Provide the [X, Y] coordinate of the cell's center where the given text is located.  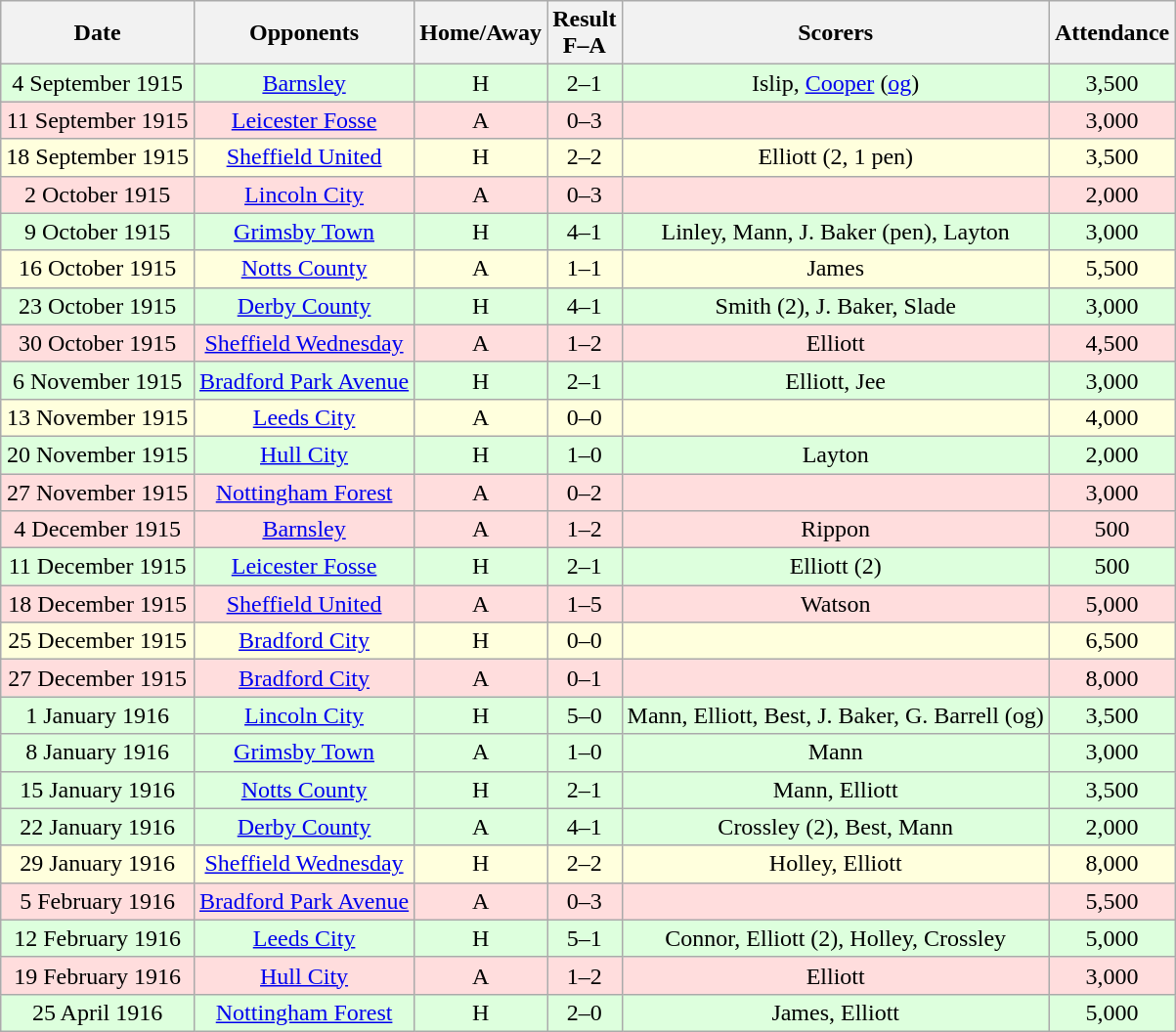
5 February 1916 [98, 901]
Islip, Cooper (og) [835, 83]
16 October 1915 [98, 269]
0–1 [585, 678]
9 October 1915 [98, 232]
29 January 1916 [98, 864]
15 January 1916 [98, 790]
13 November 1915 [98, 417]
5–0 [585, 715]
James [835, 269]
1 January 1916 [98, 715]
Scorers [835, 33]
Date [98, 33]
27 November 1915 [98, 492]
11 September 1915 [98, 120]
Elliott (2, 1 pen) [835, 157]
27 December 1915 [98, 678]
4 December 1915 [98, 530]
Attendance [1111, 33]
Opponents [303, 33]
Mann [835, 752]
8 January 1916 [98, 752]
20 November 1915 [98, 454]
1–1 [585, 269]
18 September 1915 [98, 157]
19 February 1916 [98, 975]
2 October 1915 [98, 194]
11 December 1915 [98, 567]
Mann, Elliott, Best, J. Baker, G. Barrell (og) [835, 715]
Watson [835, 604]
25 December 1915 [98, 641]
0–2 [585, 492]
Home/Away [481, 33]
4,500 [1111, 343]
Holley, Elliott [835, 864]
Elliott, Jee [835, 380]
ResultF–A [585, 33]
30 October 1915 [98, 343]
22 January 1916 [98, 827]
4 September 1915 [98, 83]
12 February 1916 [98, 938]
Crossley (2), Best, Mann [835, 827]
Elliott (2) [835, 567]
James, Elliott [835, 1012]
2–0 [585, 1012]
6,500 [1111, 641]
Layton [835, 454]
Linley, Mann, J. Baker (pen), Layton [835, 232]
1–5 [585, 604]
25 April 1916 [98, 1012]
4,000 [1111, 417]
18 December 1915 [98, 604]
5–1 [585, 938]
Smith (2), J. Baker, Slade [835, 306]
Rippon [835, 530]
Connor, Elliott (2), Holley, Crossley [835, 938]
Mann, Elliott [835, 790]
23 October 1915 [98, 306]
6 November 1915 [98, 380]
